From the cell containing the given text, extract its center point as (X, Y) coordinate. 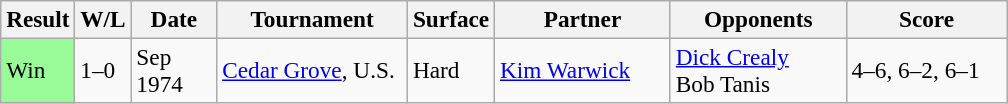
Partner (583, 19)
Date (174, 19)
Hard (452, 70)
Dick Crealy Bob Tanis (758, 70)
Surface (452, 19)
Score (926, 19)
4–6, 6–2, 6–1 (926, 70)
Cedar Grove, U.S. (312, 70)
Win (38, 70)
Tournament (312, 19)
Kim Warwick (583, 70)
Result (38, 19)
W/L (103, 19)
Opponents (758, 19)
1–0 (103, 70)
Sep 1974 (174, 70)
